Search for the cell housing the specified text and yield its (x, y) center coordinate. 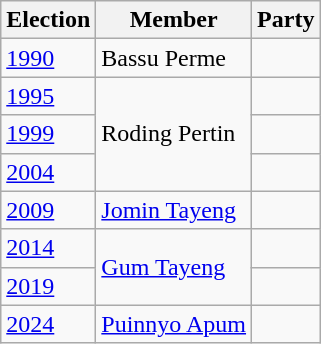
Jomin Tayeng (174, 210)
2004 (48, 172)
Member (174, 20)
Election (48, 20)
2024 (48, 324)
Roding Pertin (174, 134)
Party (286, 20)
1995 (48, 96)
2014 (48, 248)
Puinnyo Apum (174, 324)
1990 (48, 58)
1999 (48, 134)
Gum Tayeng (174, 267)
2019 (48, 286)
2009 (48, 210)
Bassu Perme (174, 58)
